Output the (X, Y) coordinate of the center of the cell containing the given text.  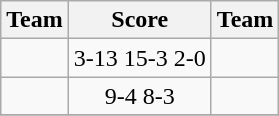
3-13 15-3 2-0 (140, 58)
9-4 8-3 (140, 96)
Score (140, 20)
